Pinpoint the cell where the given text exists, returning its [X, Y] midpoint coordinate. 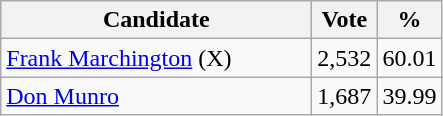
Candidate [156, 20]
% [410, 20]
2,532 [344, 58]
60.01 [410, 58]
39.99 [410, 96]
1,687 [344, 96]
Don Munro [156, 96]
Vote [344, 20]
Frank Marchington (X) [156, 58]
